Detect which cell encompasses the target text, then output its (x, y) center coordinate. 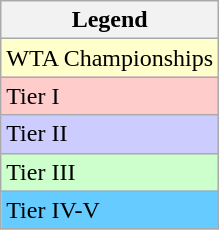
Tier I (110, 96)
Tier III (110, 172)
Tier II (110, 134)
Legend (110, 20)
Tier IV-V (110, 210)
WTA Championships (110, 58)
